Capture the cell that displays the provided text and extract its [x, y] central coordinate. 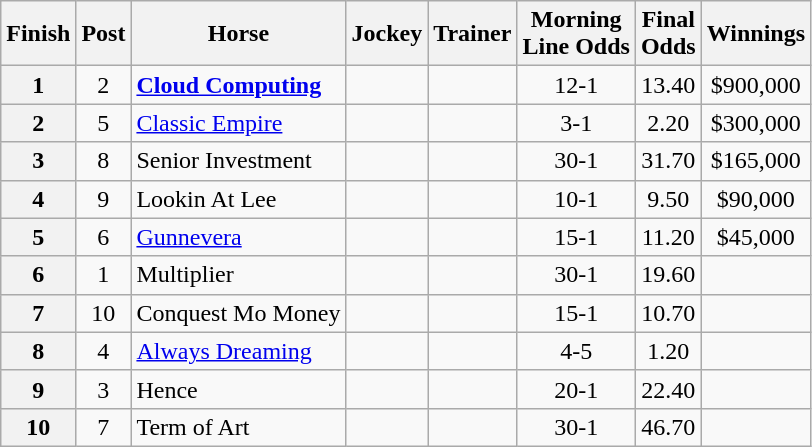
11.20 [668, 237]
Winnings [756, 34]
Morning Line Odds [576, 34]
19.60 [668, 275]
9.50 [668, 199]
$45,000 [756, 237]
22.40 [668, 389]
Lookin At Lee [238, 199]
Senior Investment [238, 161]
13.40 [668, 85]
Multiplier [238, 275]
Cloud Computing [238, 85]
$900,000 [756, 85]
FinalOdds [668, 34]
Trainer [472, 34]
$90,000 [756, 199]
Post [104, 34]
Hence [238, 389]
3-1 [576, 123]
$300,000 [756, 123]
10.70 [668, 313]
Finish [38, 34]
Term of Art [238, 427]
10-1 [576, 199]
Conquest Mo Money [238, 313]
4-5 [576, 351]
2.20 [668, 123]
1.20 [668, 351]
46.70 [668, 427]
20-1 [576, 389]
31.70 [668, 161]
$165,000 [756, 161]
Jockey [387, 34]
Gunnevera [238, 237]
12-1 [576, 85]
Always Dreaming [238, 351]
Classic Empire [238, 123]
Horse [238, 34]
